Capture the cell that displays the provided text and extract its [X, Y] central coordinate. 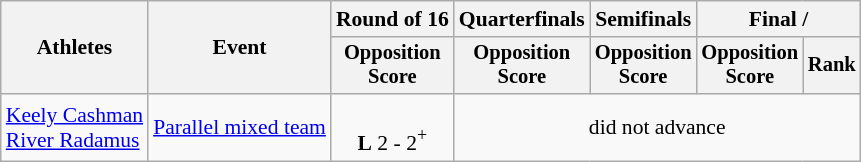
Round of 16 [392, 19]
Final / [778, 19]
Athletes [74, 48]
Semifinals [644, 19]
Quarterfinals [522, 19]
Event [240, 48]
L 2 - 2+ [392, 128]
Parallel mixed team [240, 128]
Rank [832, 66]
Keely CashmanRiver Radamus [74, 128]
did not advance [658, 128]
